Capture the cell that displays the provided text and extract its (X, Y) central coordinate. 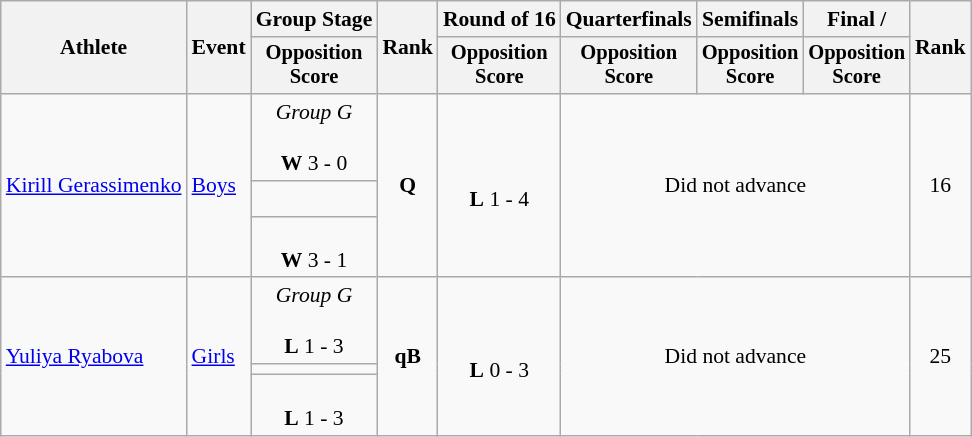
Group GL 1 - 3 (314, 322)
25 (940, 357)
qB (408, 357)
Event (219, 48)
L 0 - 3 (500, 357)
Girls (219, 357)
L 1 - 4 (500, 186)
Yuliya Ryabova (94, 357)
Semifinals (750, 19)
Quarterfinals (629, 19)
L 1 - 3 (314, 406)
Round of 16 (500, 19)
Athlete (94, 48)
Kirill Gerassimenko (94, 186)
Q (408, 186)
Group Stage (314, 19)
Boys (219, 186)
W 3 - 1 (314, 248)
16 (940, 186)
Group GW 3 - 0 (314, 138)
Final / (856, 19)
